Detect which cell encompasses the target text, then output its (x, y) center coordinate. 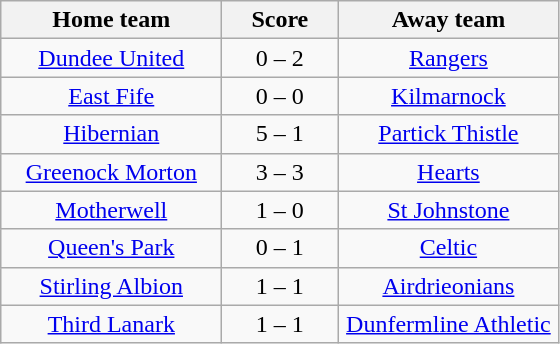
East Fife (112, 96)
0 – 0 (280, 96)
Celtic (448, 248)
Greenock Morton (112, 172)
St Johnstone (448, 210)
Away team (448, 20)
Airdrieonians (448, 286)
Stirling Albion (112, 286)
Score (280, 20)
Partick Thistle (448, 134)
Dunfermline Athletic (448, 324)
Motherwell (112, 210)
5 – 1 (280, 134)
3 – 3 (280, 172)
Hearts (448, 172)
Hibernian (112, 134)
Queen's Park (112, 248)
Home team (112, 20)
Third Lanark (112, 324)
Kilmarnock (448, 96)
Dundee United (112, 58)
0 – 2 (280, 58)
0 – 1 (280, 248)
1 – 0 (280, 210)
Rangers (448, 58)
